Output the [X, Y] coordinate of the center of the cell containing the given text.  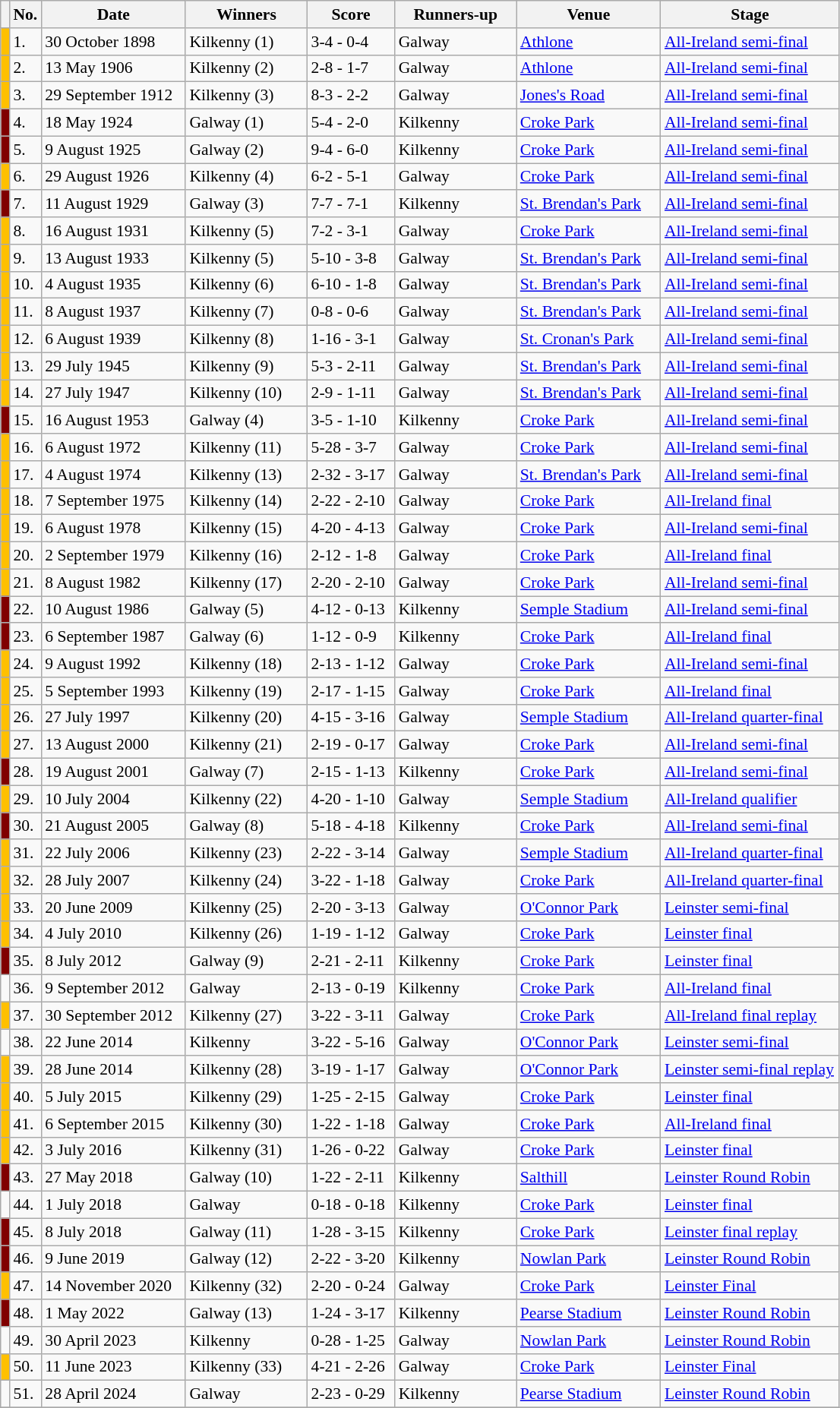
37. [25, 1015]
5 July 2015 [113, 1097]
Galway (13) [246, 1313]
18. [25, 501]
Kilkenny (18) [246, 664]
Galway (1) [246, 123]
Kilkenny (14) [246, 501]
46. [25, 1259]
5. [25, 150]
3-22 - 3-11 [351, 1015]
4-15 - 3-16 [351, 718]
28 July 2007 [113, 880]
12. [25, 339]
Winners [246, 14]
6 September 2015 [113, 1124]
22 June 2014 [113, 1043]
13 August 1933 [113, 258]
11 June 2023 [113, 1367]
1-16 - 3-1 [351, 339]
7 September 1975 [113, 501]
8 August 1937 [113, 312]
Venue [589, 14]
42. [25, 1151]
9. [25, 258]
Kilkenny (23) [246, 854]
27. [25, 745]
51. [25, 1394]
Leinster semi-final replay [750, 1070]
Date [113, 14]
18 May 1924 [113, 123]
2-23 - 0-29 [351, 1394]
Kilkenny (11) [246, 447]
5-28 - 3-7 [351, 447]
8 July 2012 [113, 961]
10. [25, 285]
3-22 - 1-18 [351, 880]
4-20 - 4-13 [351, 529]
2-20 - 0-24 [351, 1286]
No. [25, 14]
21 August 2005 [113, 826]
48. [25, 1313]
Kilkenny (24) [246, 880]
Score [351, 14]
All-Ireland qualifier [750, 799]
1-22 - 1-18 [351, 1124]
7-7 - 7-1 [351, 204]
Kilkenny (16) [246, 556]
6 August 1972 [113, 447]
13 May 1906 [113, 68]
22 July 2006 [113, 854]
28. [25, 772]
8. [25, 231]
4 August 1935 [113, 285]
1 May 2022 [113, 1313]
47. [25, 1286]
19. [25, 529]
23. [25, 637]
1. [25, 42]
1-22 - 2-11 [351, 1178]
Kilkenny (26) [246, 934]
30 September 2012 [113, 1015]
49. [25, 1340]
26. [25, 718]
9 August 1925 [113, 150]
1-19 - 1-12 [351, 934]
Kilkenny (22) [246, 799]
Galway (11) [246, 1232]
17. [25, 475]
16. [25, 447]
21. [25, 582]
6 September 1987 [113, 637]
Kilkenny (10) [246, 393]
2-22 - 3-20 [351, 1259]
28 April 2024 [113, 1394]
1-26 - 0-22 [351, 1151]
27 July 1947 [113, 393]
8-3 - 2-2 [351, 96]
11. [25, 312]
28 June 2014 [113, 1070]
2-22 - 3-14 [351, 854]
2-9 - 1-11 [351, 393]
9 August 1992 [113, 664]
30. [25, 826]
50. [25, 1367]
Kilkenny (27) [246, 1015]
Galway (12) [246, 1259]
45. [25, 1232]
15. [25, 421]
3-22 - 5-16 [351, 1043]
Kilkenny (19) [246, 691]
2-13 - 1-12 [351, 664]
3-19 - 1-17 [351, 1070]
2-32 - 3-17 [351, 475]
31. [25, 854]
44. [25, 1205]
16 August 1953 [113, 421]
Kilkenny (8) [246, 339]
13. [25, 366]
19 August 2001 [113, 772]
9 September 2012 [113, 989]
Galway (8) [246, 826]
8 August 1982 [113, 582]
Kilkenny (4) [246, 177]
4 August 1974 [113, 475]
43. [25, 1178]
Galway (4) [246, 421]
13 August 2000 [113, 745]
2-13 - 0-19 [351, 989]
All-Ireland final replay [750, 1015]
3-4 - 0-4 [351, 42]
2 September 1979 [113, 556]
14 November 2020 [113, 1286]
25. [25, 691]
10 July 2004 [113, 799]
8 July 2018 [113, 1232]
St. Cronan's Park [589, 339]
Kilkenny (31) [246, 1151]
1-28 - 3-15 [351, 1232]
9 June 2019 [113, 1259]
6-2 - 5-1 [351, 177]
Kilkenny (25) [246, 908]
Kilkenny (21) [246, 745]
38. [25, 1043]
Kilkenny (33) [246, 1367]
Kilkenny (15) [246, 529]
29 September 1912 [113, 96]
5-3 - 2-11 [351, 366]
1-12 - 0-9 [351, 637]
27 July 1997 [113, 718]
41. [25, 1124]
6 August 1978 [113, 529]
2-20 - 2-10 [351, 582]
Kilkenny (6) [246, 285]
Galway (9) [246, 961]
4-21 - 2-26 [351, 1367]
Galway (5) [246, 610]
27 May 2018 [113, 1178]
0-18 - 0-18 [351, 1205]
24. [25, 664]
1-25 - 2-15 [351, 1097]
14. [25, 393]
Kilkenny (3) [246, 96]
Kilkenny (29) [246, 1097]
Galway (7) [246, 772]
1-24 - 3-17 [351, 1313]
Galway (3) [246, 204]
2-20 - 3-13 [351, 908]
29 August 1926 [113, 177]
2-22 - 2-10 [351, 501]
5 September 1993 [113, 691]
0-8 - 0-6 [351, 312]
Kilkenny (13) [246, 475]
2-17 - 1-15 [351, 691]
Galway (6) [246, 637]
2. [25, 68]
5-18 - 4-18 [351, 826]
20 June 2009 [113, 908]
10 August 1986 [113, 610]
11 August 1929 [113, 204]
34. [25, 934]
Leinster final replay [750, 1232]
2-15 - 1-13 [351, 772]
4-20 - 1-10 [351, 799]
Galway (2) [246, 150]
7. [25, 204]
32. [25, 880]
35. [25, 961]
Kilkenny (28) [246, 1070]
Kilkenny (2) [246, 68]
Salthill [589, 1178]
1 July 2018 [113, 1205]
Jones's Road [589, 96]
Kilkenny (30) [246, 1124]
40. [25, 1097]
29 July 1945 [113, 366]
4. [25, 123]
30 April 2023 [113, 1340]
Kilkenny (32) [246, 1286]
3-5 - 1-10 [351, 421]
6. [25, 177]
30 October 1898 [113, 42]
2-12 - 1-8 [351, 556]
29. [25, 799]
0-28 - 1-25 [351, 1340]
5-10 - 3-8 [351, 258]
9-4 - 6-0 [351, 150]
2-21 - 2-11 [351, 961]
6-10 - 1-8 [351, 285]
2-8 - 1-7 [351, 68]
Kilkenny (7) [246, 312]
2-19 - 0-17 [351, 745]
Kilkenny (17) [246, 582]
39. [25, 1070]
Kilkenny (1) [246, 42]
Galway (10) [246, 1178]
Stage [750, 14]
Runners-up [456, 14]
3. [25, 96]
Kilkenny (9) [246, 366]
Kilkenny (20) [246, 718]
33. [25, 908]
5-4 - 2-0 [351, 123]
6 August 1939 [113, 339]
4 July 2010 [113, 934]
3 July 2016 [113, 1151]
4-12 - 0-13 [351, 610]
36. [25, 989]
22. [25, 610]
7-2 - 3-1 [351, 231]
16 August 1931 [113, 231]
20. [25, 556]
